Return (x, y) of the center of cell containing provided text 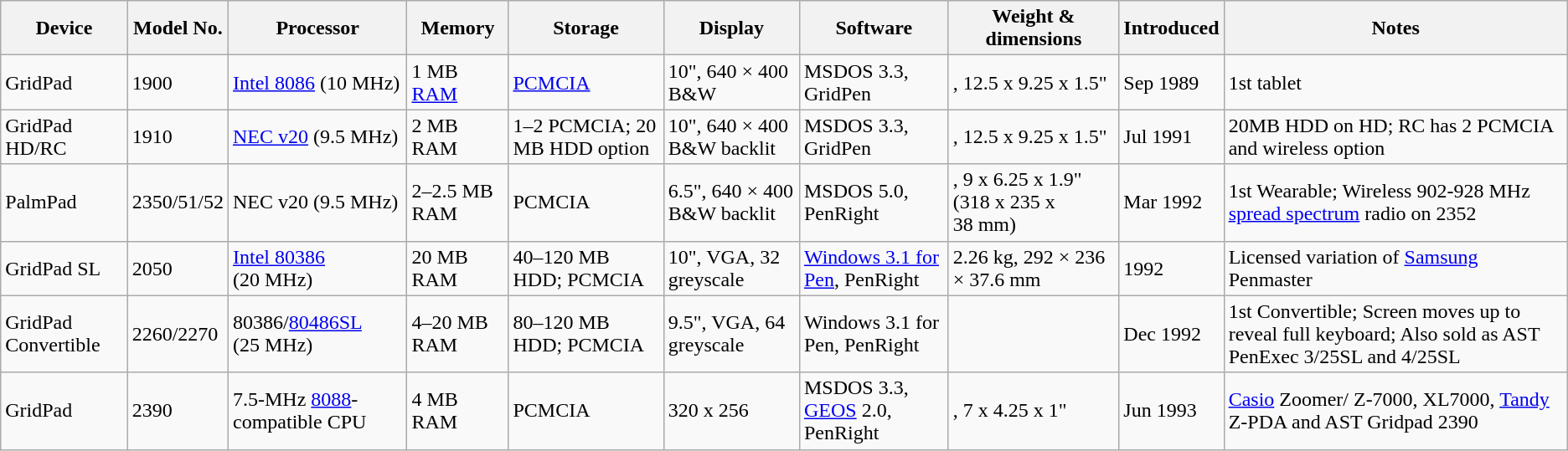
GridPad SL (64, 268)
GridPad HD/RC (64, 137)
Dec 1992 (1171, 334)
2.26 kg, 292 × 236 × 37.6 mm (1034, 268)
Model No. (178, 28)
6.5", 640 × 400 B&W backlit (731, 202)
4 MB RAM (457, 411)
Intel 8086 (10 MHz) (318, 82)
Jun 1993 (1171, 411)
, 9 x 6.25 x 1.9" (318 x 235 x 38 mm) (1034, 202)
1900 (178, 82)
Introduced (1171, 28)
Device (64, 28)
1–2 PCMCIA; 20 MB HDD option (586, 137)
10", 640 × 400 B&W backlit (731, 137)
2–2.5 MB RAM (457, 202)
20MB HDD on HD; RC has 2 PCMCIA and wireless option (1395, 137)
Memory (457, 28)
9.5", VGA, 64 greyscale (731, 334)
40–120 MB HDD; PCMCIA (586, 268)
Casio Zoomer/ Z-7000, XL7000, Tandy Z-PDA and AST Gridpad 2390 (1395, 411)
Processor (318, 28)
80386/80486SL (25 MHz) (318, 334)
1st Wearable; Wireless 902-928 MHz spread spectrum radio on 2352 (1395, 202)
10", VGA, 32 greyscale (731, 268)
2350/51/52 (178, 202)
4–20 MB RAM (457, 334)
2260/2270 (178, 334)
1st tablet (1395, 82)
MSDOS 5.0, PenRight (874, 202)
Display (731, 28)
1st Convertible; Screen moves up to reveal full keyboard; Also sold as AST PenExec 3/25SL and 4/25SL (1395, 334)
Software (874, 28)
1910 (178, 137)
2050 (178, 268)
320 x 256 (731, 411)
Notes (1395, 28)
PalmPad (64, 202)
MSDOS 3.3, GEOS 2.0, PenRight (874, 411)
7.5-MHz 8088-compatible CPU (318, 411)
Sep 1989 (1171, 82)
Licensed variation of Samsung Penmaster (1395, 268)
Weight & dimensions (1034, 28)
20 MB RAM (457, 268)
2 MB RAM (457, 137)
, 7 x 4.25 x 1" (1034, 411)
Mar 1992 (1171, 202)
GridPad Convertible (64, 334)
1992 (1171, 268)
1 MB RAM (457, 82)
Storage (586, 28)
2390 (178, 411)
Intel 80386 (20 MHz) (318, 268)
80–120 MB HDD; PCMCIA (586, 334)
Jul 1991 (1171, 137)
10", 640 × 400 B&W (731, 82)
